Output the (X, Y) coordinate of the center of the cell containing the given text.  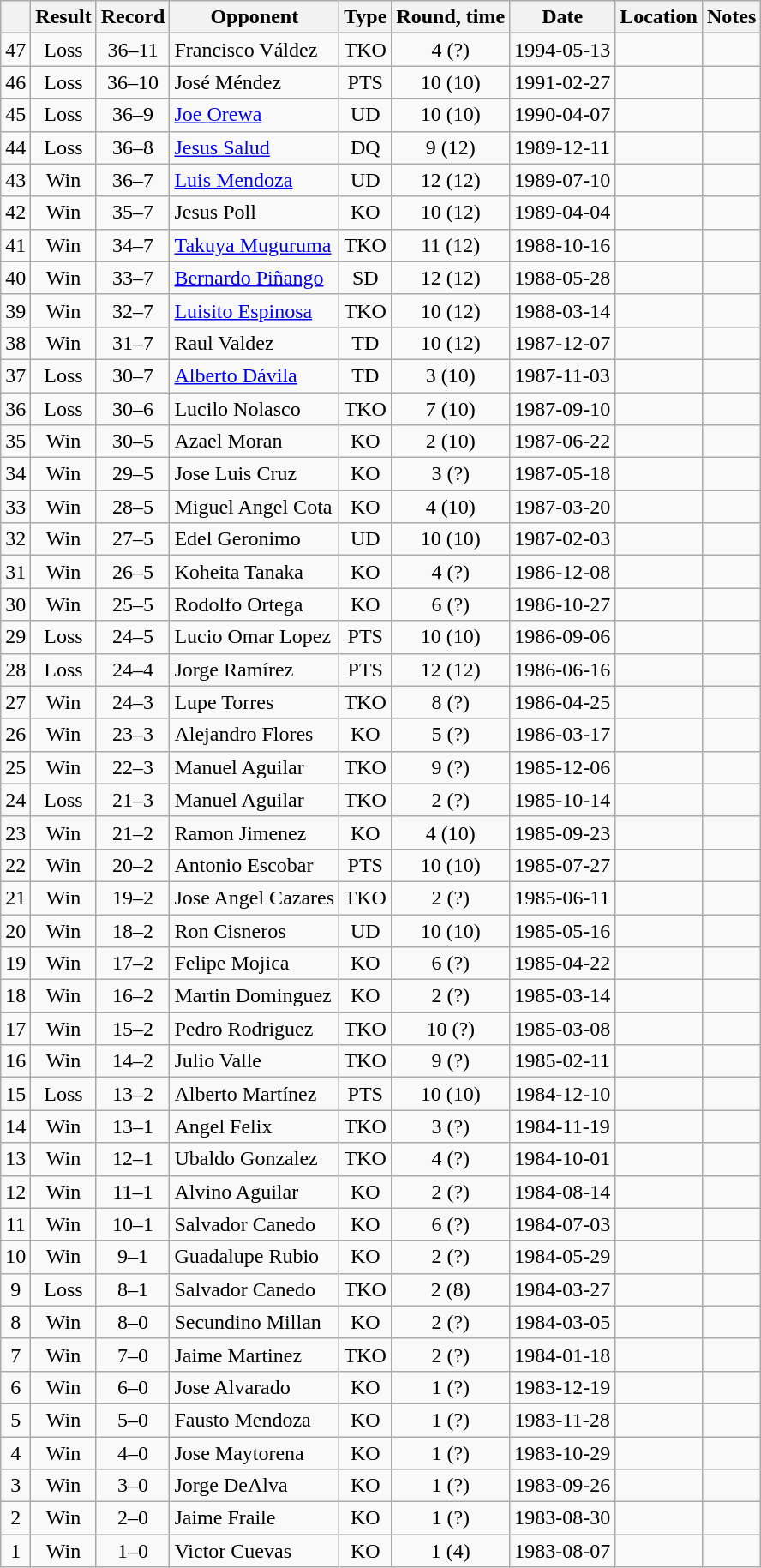
23 (15, 832)
2 (15, 1518)
15–2 (133, 1029)
Lupe Torres (255, 702)
Miguel Angel Cota (255, 507)
32 (15, 539)
Joe Orewa (255, 115)
1987-09-10 (562, 409)
22–3 (133, 767)
30 (15, 604)
29–5 (133, 474)
14 (15, 1126)
36–9 (133, 115)
1987-03-20 (562, 507)
Opponent (255, 17)
Alejandro Flores (255, 735)
Bernardo Piñango (255, 278)
24–4 (133, 670)
36–10 (133, 82)
Victor Cuevas (255, 1551)
5–0 (133, 1420)
41 (15, 245)
Jaime Fraile (255, 1518)
11 (15, 1224)
14–2 (133, 1061)
1983-11-28 (562, 1420)
1 (15, 1551)
12–1 (133, 1159)
Jose Alvarado (255, 1387)
17 (15, 1029)
Ron Cisneros (255, 930)
33 (15, 507)
1986-09-06 (562, 637)
Type (365, 17)
1985-10-14 (562, 800)
Jesus Poll (255, 213)
Round, time (451, 17)
21–2 (133, 832)
1987-02-03 (562, 539)
1989-04-04 (562, 213)
1987-11-03 (562, 375)
Antonio Escobar (255, 865)
36–8 (133, 147)
1986-10-27 (562, 604)
9 (15, 1289)
Luis Mendoza (255, 180)
17–2 (133, 964)
9–1 (133, 1257)
Alvino Aguilar (255, 1192)
1983-08-07 (562, 1551)
1986-03-17 (562, 735)
2 (8) (451, 1289)
Raul Valdez (255, 343)
1990-04-07 (562, 115)
Koheita Tanaka (255, 572)
1984-03-05 (562, 1322)
16–2 (133, 996)
Result (63, 17)
8 (?) (451, 702)
11 (12) (451, 245)
33–7 (133, 278)
5 (?) (451, 735)
Martin Dominguez (255, 996)
Azael Moran (255, 442)
1986-04-25 (562, 702)
Angel Felix (255, 1126)
29 (15, 637)
20–2 (133, 865)
Secundino Millan (255, 1322)
Location (659, 17)
7 (10) (451, 409)
1 (4) (451, 1551)
35–7 (133, 213)
1983-09-26 (562, 1486)
30–5 (133, 442)
1985-04-22 (562, 964)
1983-08-30 (562, 1518)
Alberto Martínez (255, 1094)
21 (15, 898)
8–1 (133, 1289)
24–5 (133, 637)
Julio Valle (255, 1061)
25 (15, 767)
34–7 (133, 245)
42 (15, 213)
1983-10-29 (562, 1453)
DQ (365, 147)
47 (15, 50)
3 (15, 1486)
1984-12-10 (562, 1094)
24 (15, 800)
1985-12-06 (562, 767)
28–5 (133, 507)
2–0 (133, 1518)
3 (10) (451, 375)
1986-06-16 (562, 670)
18 (15, 996)
1985-07-27 (562, 865)
1985-03-08 (562, 1029)
Guadalupe Rubio (255, 1257)
4 (15, 1453)
9 (12) (451, 147)
Alberto Dávila (255, 375)
Francisco Váldez (255, 50)
34 (15, 474)
31 (15, 572)
Jaime Martinez (255, 1355)
8 (15, 1322)
23–3 (133, 735)
Ubaldo Gonzalez (255, 1159)
4–0 (133, 1453)
13 (15, 1159)
1984-03-27 (562, 1289)
39 (15, 310)
32–7 (133, 310)
1983-12-19 (562, 1387)
Jose Maytorena (255, 1453)
1994-05-13 (562, 50)
30–6 (133, 409)
15 (15, 1094)
Luisito Espinosa (255, 310)
27–5 (133, 539)
18–2 (133, 930)
Felipe Mojica (255, 964)
26–5 (133, 572)
11–1 (133, 1192)
36 (15, 409)
Fausto Mendoza (255, 1420)
35 (15, 442)
1986-12-08 (562, 572)
38 (15, 343)
20 (15, 930)
Jorge DeAlva (255, 1486)
24–3 (133, 702)
22 (15, 865)
36–11 (133, 50)
46 (15, 82)
16 (15, 1061)
31–7 (133, 343)
SD (365, 278)
40 (15, 278)
13–1 (133, 1126)
10 (15, 1257)
1988-10-16 (562, 245)
Date (562, 17)
1989-12-11 (562, 147)
30–7 (133, 375)
1985-06-11 (562, 898)
19–2 (133, 898)
1988-05-28 (562, 278)
Record (133, 17)
28 (15, 670)
37 (15, 375)
6 (15, 1387)
26 (15, 735)
27 (15, 702)
Lucio Omar Lopez (255, 637)
7 (15, 1355)
1984-01-18 (562, 1355)
45 (15, 115)
Jose Luis Cruz (255, 474)
1987-06-22 (562, 442)
8–0 (133, 1322)
1989-07-10 (562, 180)
12 (15, 1192)
Rodolfo Ortega (255, 604)
2 (10) (451, 442)
Jesus Salud (255, 147)
Lucilo Nolasco (255, 409)
Jorge Ramírez (255, 670)
1984-05-29 (562, 1257)
1991-02-27 (562, 82)
1–0 (133, 1551)
1985-03-14 (562, 996)
1984-07-03 (562, 1224)
36–7 (133, 180)
1987-05-18 (562, 474)
1985-09-23 (562, 832)
13–2 (133, 1094)
Notes (731, 17)
19 (15, 964)
1987-12-07 (562, 343)
7–0 (133, 1355)
21–3 (133, 800)
5 (15, 1420)
43 (15, 180)
1985-02-11 (562, 1061)
Takuya Muguruma (255, 245)
25–5 (133, 604)
1984-10-01 (562, 1159)
Jose Angel Cazares (255, 898)
José Méndez (255, 82)
3–0 (133, 1486)
1985-05-16 (562, 930)
Ramon Jimenez (255, 832)
1984-11-19 (562, 1126)
Edel Geronimo (255, 539)
10–1 (133, 1224)
1988-03-14 (562, 310)
Pedro Rodriguez (255, 1029)
10 (?) (451, 1029)
6–0 (133, 1387)
44 (15, 147)
1984-08-14 (562, 1192)
